Pinpoint the cell where the given text exists, returning its (X, Y) midpoint coordinate. 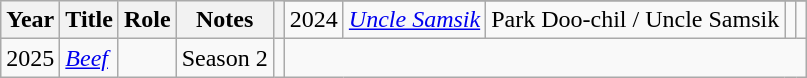
Season 2 (224, 58)
Beef (90, 58)
Role (147, 20)
Title (90, 20)
Notes (224, 20)
2024 (314, 20)
Park Doo-chil / Uncle Samsik (636, 20)
2025 (30, 58)
Year (30, 20)
Uncle Samsik (414, 20)
